Return the [X, Y] coordinate for the center point of the cell that contains the specified text.  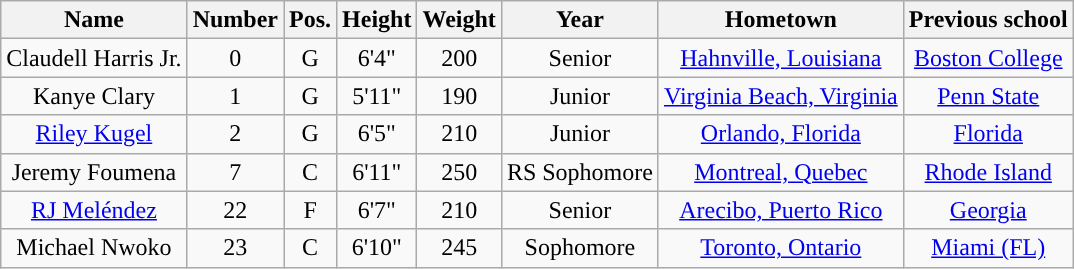
Florida [988, 134]
6'4" [377, 58]
22 [235, 210]
Kanye Clary [94, 96]
RJ Meléndez [94, 210]
Virginia Beach, Virginia [780, 96]
Michael Nwoko [94, 248]
Weight [459, 20]
Hometown [780, 20]
Year [580, 20]
Name [94, 20]
6'11" [377, 172]
Montreal, Quebec [780, 172]
Number [235, 20]
Arecibo, Puerto Rico [780, 210]
6'5" [377, 134]
23 [235, 248]
Pos. [310, 20]
Riley Kugel [94, 134]
Toronto, Ontario [780, 248]
RS Sophomore [580, 172]
1 [235, 96]
200 [459, 58]
250 [459, 172]
7 [235, 172]
0 [235, 58]
245 [459, 248]
Penn State [988, 96]
Jeremy Foumena [94, 172]
Hahnville, Louisiana [780, 58]
5'11" [377, 96]
Miami (FL) [988, 248]
2 [235, 134]
6'7" [377, 210]
Height [377, 20]
Sophomore [580, 248]
Rhode Island [988, 172]
6'10" [377, 248]
Previous school [988, 20]
Claudell Harris Jr. [94, 58]
Boston College [988, 58]
190 [459, 96]
Orlando, Florida [780, 134]
F [310, 210]
Georgia [988, 210]
